Pinpoint the cell where the given text exists, returning its (x, y) midpoint coordinate. 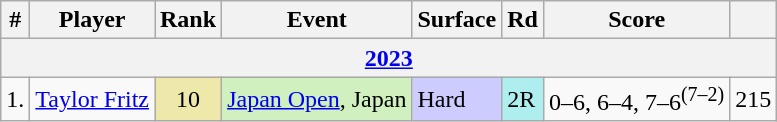
# (16, 20)
215 (754, 100)
Score (636, 20)
Rank (188, 20)
Rd (523, 20)
Event (317, 20)
Player (92, 20)
2R (523, 100)
1. (16, 100)
0–6, 6–4, 7–6(7–2) (636, 100)
Japan Open, Japan (317, 100)
10 (188, 100)
Taylor Fritz (92, 100)
2023 (389, 58)
Hard (457, 100)
Surface (457, 20)
